From the cell containing the given text, extract its center point as (X, Y) coordinate. 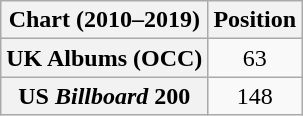
Position (255, 20)
63 (255, 58)
US Billboard 200 (104, 96)
Chart (2010–2019) (104, 20)
148 (255, 96)
UK Albums (OCC) (104, 58)
